For the text-containing cell, return its midpoint in (x, y) coordinate format. 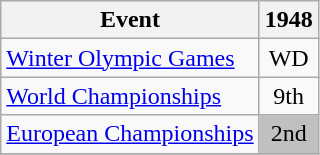
Winter Olympic Games (130, 58)
European Championships (130, 134)
1948 (288, 20)
Event (130, 20)
World Championships (130, 96)
WD (288, 58)
2nd (288, 134)
9th (288, 96)
